Return [X, Y] of the center of cell containing provided text 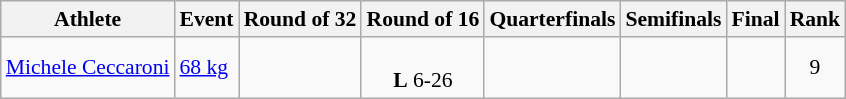
68 kg [206, 68]
Round of 32 [300, 19]
Final [755, 19]
Rank [816, 19]
Athlete [88, 19]
Semifinals [673, 19]
Quarterfinals [552, 19]
Round of 16 [422, 19]
Event [206, 19]
Michele Ceccaroni [88, 68]
L 6-26 [422, 68]
9 [816, 68]
